Pinpoint the cell where the given text exists, returning its (X, Y) midpoint coordinate. 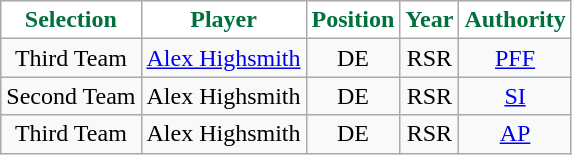
PFF (515, 58)
Authority (515, 20)
Player (224, 20)
AP (515, 134)
Year (430, 20)
Selection (71, 20)
Second Team (71, 96)
SI (515, 96)
Position (353, 20)
